Identify which cell holds the provided text, then report its (X, Y) central coordinate. 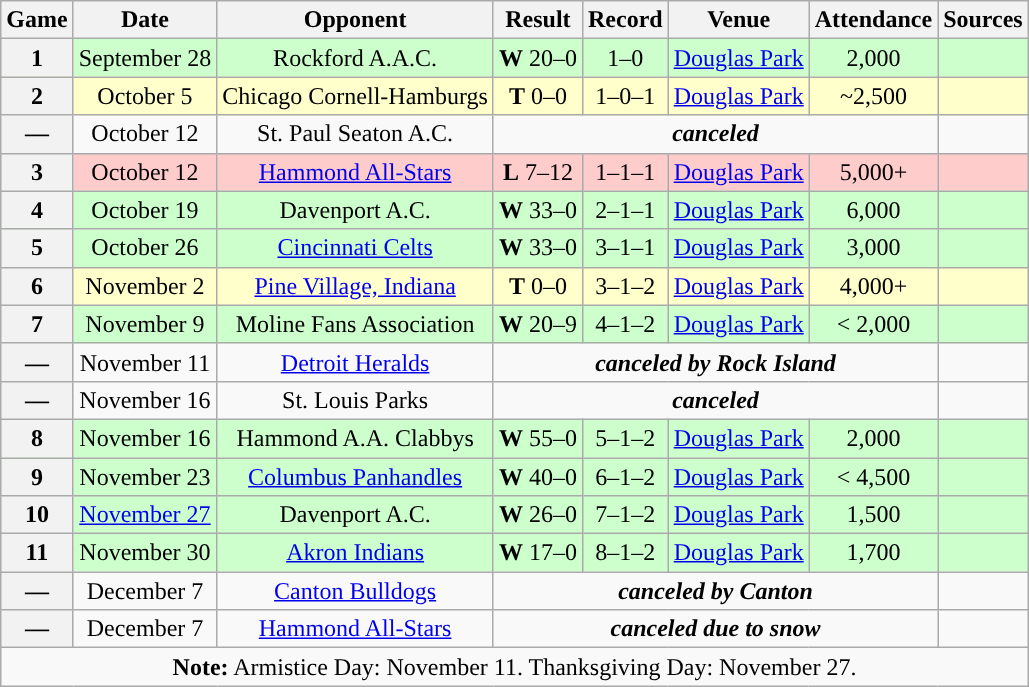
Cincinnati Celts (356, 248)
Chicago Cornell-Hamburgs (356, 96)
Moline Fans Association (356, 324)
W 20–9 (538, 324)
W 20–0 (538, 58)
11 (37, 553)
canceled by Rock Island (715, 362)
2 (37, 96)
Hammond A.A. Clabbys (356, 438)
3–1–1 (625, 248)
Record (625, 20)
< 4,500 (873, 477)
Detroit Heralds (356, 362)
5,000+ (873, 172)
Note: Armistice Day: November 11. Thanksgiving Day: November 27. (515, 667)
4,000+ (873, 286)
1,700 (873, 553)
3,000 (873, 248)
1–0 (625, 58)
9 (37, 477)
8–1–2 (625, 553)
~2,500 (873, 96)
Venue (738, 20)
8 (37, 438)
November 11 (145, 362)
1–1–1 (625, 172)
November 2 (145, 286)
< 2,000 (873, 324)
Opponent (356, 20)
5–1–2 (625, 438)
1 (37, 58)
3 (37, 172)
6 (37, 286)
4 (37, 210)
Pine Village, Indiana (356, 286)
canceled by Canton (715, 591)
4–1–2 (625, 324)
W 40–0 (538, 477)
October 26 (145, 248)
Result (538, 20)
Akron Indians (356, 553)
1,500 (873, 515)
6,000 (873, 210)
November 23 (145, 477)
October 19 (145, 210)
2–1–1 (625, 210)
6–1–2 (625, 477)
W 17–0 (538, 553)
September 28 (145, 58)
5 (37, 248)
St. Paul Seaton A.C. (356, 134)
7–1–2 (625, 515)
10 (37, 515)
canceled due to snow (715, 629)
Sources (984, 20)
3–1–2 (625, 286)
Columbus Panhandles (356, 477)
W 55–0 (538, 438)
W 26–0 (538, 515)
Date (145, 20)
1–0–1 (625, 96)
November 30 (145, 553)
November 9 (145, 324)
Game (37, 20)
Rockford A.A.C. (356, 58)
L 7–12 (538, 172)
November 27 (145, 515)
October 5 (145, 96)
7 (37, 324)
Attendance (873, 20)
St. Louis Parks (356, 400)
Canton Bulldogs (356, 591)
